Identify which cell holds the provided text, then report its (X, Y) central coordinate. 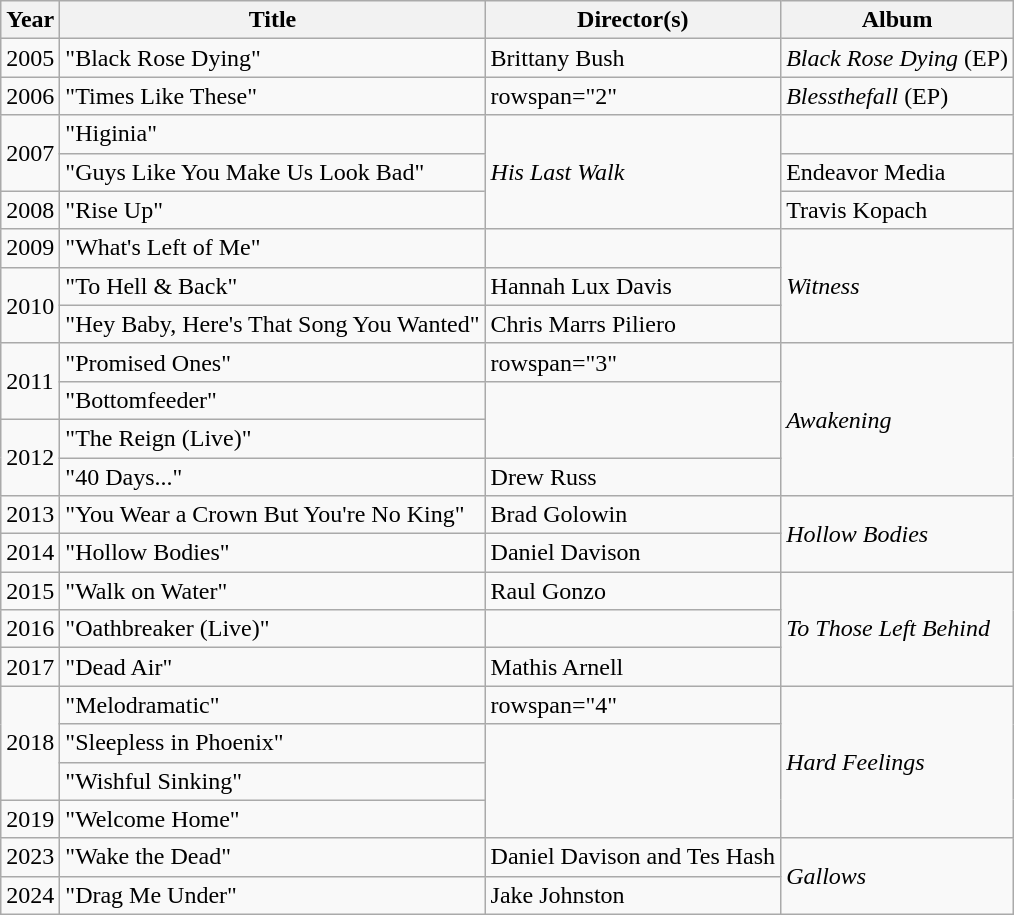
Raul Gonzo (633, 591)
"Guys Like You Make Us Look Bad" (272, 172)
2008 (30, 210)
Album (898, 20)
Mathis Arnell (633, 667)
2009 (30, 248)
2012 (30, 457)
"Rise Up" (272, 210)
"Higinia" (272, 134)
"Dead Air" (272, 667)
"Drag Me Under" (272, 895)
rowspan="2" (633, 96)
2011 (30, 381)
To Those Left Behind (898, 629)
2007 (30, 153)
Witness (898, 286)
"Melodramatic" (272, 705)
Awakening (898, 419)
Daniel Davison (633, 553)
"Wake the Dead" (272, 857)
2016 (30, 629)
Gallows (898, 876)
"To Hell & Back" (272, 286)
Brittany Bush (633, 58)
Chris Marrs Piliero (633, 324)
Travis Kopach (898, 210)
2024 (30, 895)
2023 (30, 857)
"Wishful Sinking" (272, 781)
His Last Walk (633, 172)
"Bottomfeeder" (272, 400)
Title (272, 20)
"Oathbreaker (Live)" (272, 629)
Hannah Lux Davis (633, 286)
"Times Like These" (272, 96)
Drew Russ (633, 477)
Jake Johnston (633, 895)
"Sleepless in Phoenix" (272, 743)
"Hollow Bodies" (272, 553)
Year (30, 20)
2014 (30, 553)
"Black Rose Dying" (272, 58)
Black Rose Dying (EP) (898, 58)
2015 (30, 591)
2018 (30, 743)
"Promised Ones" (272, 362)
"The Reign (Live)" (272, 438)
Endeavor Media (898, 172)
"What's Left of Me" (272, 248)
"Welcome Home" (272, 819)
Brad Golowin (633, 515)
"Hey Baby, Here's That Song You Wanted" (272, 324)
"You Wear a Crown But You're No King" (272, 515)
Daniel Davison and Tes Hash (633, 857)
Blessthefall (EP) (898, 96)
"40 Days..." (272, 477)
2019 (30, 819)
Hard Feelings (898, 762)
rowspan="4" (633, 705)
rowspan="3" (633, 362)
2013 (30, 515)
2005 (30, 58)
2006 (30, 96)
2017 (30, 667)
"Walk on Water" (272, 591)
Director(s) (633, 20)
2010 (30, 305)
Hollow Bodies (898, 534)
